Capture the cell that displays the provided text and extract its [X, Y] central coordinate. 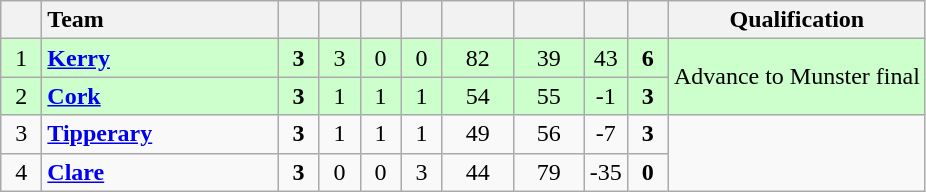
39 [548, 58]
Team [160, 20]
Advance to Munster final [796, 77]
-7 [606, 134]
-1 [606, 96]
4 [22, 172]
82 [478, 58]
Tipperary [160, 134]
49 [478, 134]
56 [548, 134]
Qualification [796, 20]
55 [548, 96]
44 [478, 172]
79 [548, 172]
Clare [160, 172]
54 [478, 96]
Cork [160, 96]
43 [606, 58]
Kerry [160, 58]
2 [22, 96]
6 [648, 58]
-35 [606, 172]
